Locate the cell with the specified text and output its (X, Y) center coordinate. 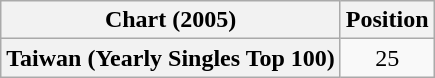
25 (387, 58)
Chart (2005) (171, 20)
Position (387, 20)
Taiwan (Yearly Singles Top 100) (171, 58)
